Locate the cell with the specified text and output its (x, y) center coordinate. 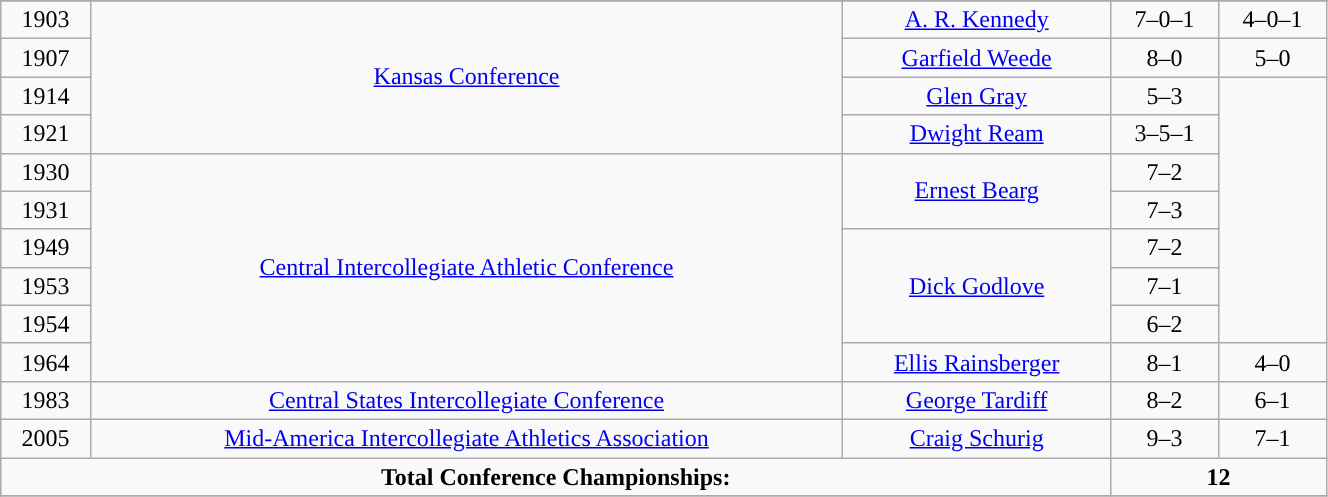
Dwight Ream (977, 134)
1954 (46, 324)
2005 (46, 438)
4–0–1 (1273, 20)
4–0 (1273, 362)
8–1 (1165, 362)
Dick Godlove (977, 286)
Central States Intercollegiate Conference (466, 400)
5–3 (1165, 96)
6–1 (1273, 400)
1983 (46, 400)
A. R. Kennedy (977, 20)
Total Conference Championships: (556, 477)
Glen Gray (977, 96)
1931 (46, 210)
8–2 (1165, 400)
8–0 (1165, 58)
Ellis Rainsberger (977, 362)
Garfield Weede (977, 58)
3–5–1 (1165, 134)
9–3 (1165, 438)
1953 (46, 286)
7–3 (1165, 210)
1949 (46, 248)
5–0 (1273, 58)
1921 (46, 134)
Ernest Bearg (977, 191)
Central Intercollegiate Athletic Conference (466, 267)
1930 (46, 172)
Kansas Conference (466, 77)
1964 (46, 362)
1903 (46, 20)
George Tardiff (977, 400)
6–2 (1165, 324)
Craig Schurig (977, 438)
12 (1219, 477)
1907 (46, 58)
7–0–1 (1165, 20)
Mid-America Intercollegiate Athletics Association (466, 438)
1914 (46, 96)
